Scan for the cell matching the given text and deliver its (X, Y) coordinate at center. 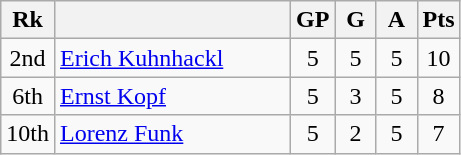
10th (28, 134)
2nd (28, 58)
G (356, 20)
2 (356, 134)
Erich Kuhnhackl (172, 58)
10 (438, 58)
3 (356, 96)
Lorenz Funk (172, 134)
GP (313, 20)
A (396, 20)
Rk (28, 20)
8 (438, 96)
Ernst Kopf (172, 96)
7 (438, 134)
6th (28, 96)
Pts (438, 20)
